Locate the cell with the specified text and output its [x, y] center coordinate. 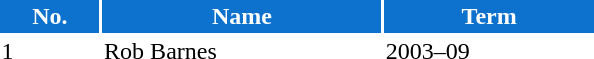
No. [50, 16]
Name [242, 16]
Term [489, 16]
